Identify which cell holds the provided text, then report its (x, y) central coordinate. 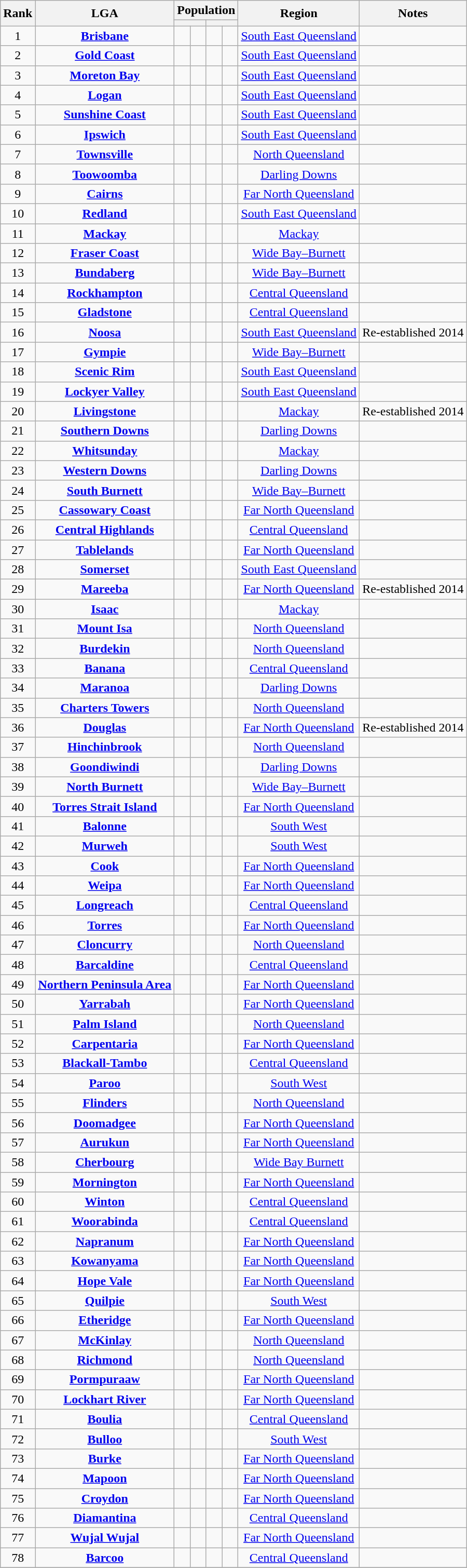
Central Highlands (105, 530)
8 (18, 174)
Sunshine Coast (105, 115)
51 (18, 1024)
Livingstone (105, 411)
Carpentaria (105, 1044)
Doomadgee (105, 1123)
35 (18, 708)
Whitsunday (105, 451)
Burke (105, 1458)
20 (18, 411)
15 (18, 313)
Gold Coast (105, 56)
Barcaldine (105, 965)
Wide Bay Burnett (299, 1162)
Mornington (105, 1182)
62 (18, 1241)
Somerset (105, 570)
Banana (105, 668)
54 (18, 1083)
12 (18, 253)
Aurukun (105, 1142)
63 (18, 1261)
Isaac (105, 609)
6 (18, 134)
Yarrabah (105, 1004)
Population (207, 10)
Cherbourg (105, 1162)
Region (299, 13)
Paroo (105, 1083)
Kowanyama (105, 1261)
Pormpuraaw (105, 1380)
21 (18, 431)
64 (18, 1281)
Rockhampton (105, 293)
73 (18, 1458)
Boulia (105, 1419)
44 (18, 886)
46 (18, 925)
47 (18, 945)
Mount Isa (105, 629)
50 (18, 1004)
29 (18, 589)
43 (18, 866)
Lockhart River (105, 1399)
28 (18, 570)
Mareeba (105, 589)
69 (18, 1380)
South Burnett (105, 490)
Bulloo (105, 1439)
Fraser Coast (105, 253)
Etheridge (105, 1320)
Toowoomba (105, 174)
Diamantina (105, 1518)
Murweh (105, 846)
36 (18, 727)
Tablelands (105, 550)
LGA (105, 13)
4 (18, 95)
11 (18, 233)
77 (18, 1538)
13 (18, 273)
Barcoo (105, 1558)
16 (18, 332)
Winton (105, 1202)
25 (18, 510)
52 (18, 1044)
26 (18, 530)
Wujal Wujal (105, 1538)
Goondiwindi (105, 767)
Weipa (105, 886)
40 (18, 806)
75 (18, 1498)
31 (18, 629)
Torres Strait Island (105, 806)
Ipswich (105, 134)
23 (18, 470)
71 (18, 1419)
33 (18, 668)
Blackall-Tambo (105, 1063)
60 (18, 1202)
14 (18, 293)
55 (18, 1103)
Hope Vale (105, 1281)
3 (18, 75)
32 (18, 648)
Notes (413, 13)
Noosa (105, 332)
58 (18, 1162)
74 (18, 1478)
19 (18, 391)
Maranoa (105, 688)
22 (18, 451)
Cassowary Coast (105, 510)
2 (18, 56)
78 (18, 1558)
72 (18, 1439)
Gladstone (105, 313)
18 (18, 372)
Longreach (105, 905)
5 (18, 115)
53 (18, 1063)
7 (18, 154)
Palm Island (105, 1024)
61 (18, 1222)
48 (18, 965)
45 (18, 905)
Cook (105, 866)
70 (18, 1399)
Rank (18, 13)
Gympie (105, 352)
49 (18, 984)
Northern Peninsula Area (105, 984)
37 (18, 747)
Cairns (105, 194)
27 (18, 550)
Napranum (105, 1241)
24 (18, 490)
1 (18, 36)
Scenic Rim (105, 372)
9 (18, 194)
30 (18, 609)
17 (18, 352)
Cloncurry (105, 945)
Redland (105, 213)
Richmond (105, 1360)
38 (18, 767)
Mapoon (105, 1478)
Brisbane (105, 36)
56 (18, 1123)
Flinders (105, 1103)
Balonne (105, 826)
41 (18, 826)
Bundaberg (105, 273)
Woorabinda (105, 1222)
Burdekin (105, 648)
10 (18, 213)
Charters Towers (105, 708)
39 (18, 787)
Lockyer Valley (105, 391)
76 (18, 1518)
Logan (105, 95)
Torres (105, 925)
42 (18, 846)
66 (18, 1320)
McKinlay (105, 1340)
Hinchinbrook (105, 747)
Western Downs (105, 470)
Southern Downs (105, 431)
Croydon (105, 1498)
34 (18, 688)
North Burnett (105, 787)
Townsville (105, 154)
Moreton Bay (105, 75)
Douglas (105, 727)
67 (18, 1340)
59 (18, 1182)
65 (18, 1301)
68 (18, 1360)
Quilpie (105, 1301)
57 (18, 1142)
